From the cell containing the given text, extract its center point as [x, y] coordinate. 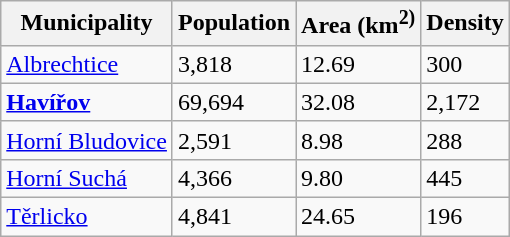
Density [465, 24]
4,841 [234, 217]
288 [465, 140]
Havířov [87, 102]
9.80 [358, 178]
24.65 [358, 217]
Population [234, 24]
2,591 [234, 140]
Horní Suchá [87, 178]
445 [465, 178]
12.69 [358, 64]
4,366 [234, 178]
2,172 [465, 102]
196 [465, 217]
Area (km2) [358, 24]
32.08 [358, 102]
69,694 [234, 102]
3,818 [234, 64]
Municipality [87, 24]
Albrechtice [87, 64]
Horní Bludovice [87, 140]
8.98 [358, 140]
300 [465, 64]
Těrlicko [87, 217]
